Detect which cell encompasses the target text, then output its [X, Y] center coordinate. 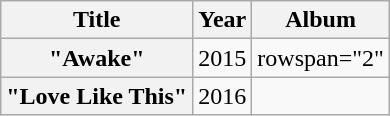
Year [222, 20]
"Awake" [97, 58]
2015 [222, 58]
rowspan="2" [321, 58]
Title [97, 20]
Album [321, 20]
2016 [222, 96]
"Love Like This" [97, 96]
